Pinpoint the cell where the given text exists, returning its [X, Y] midpoint coordinate. 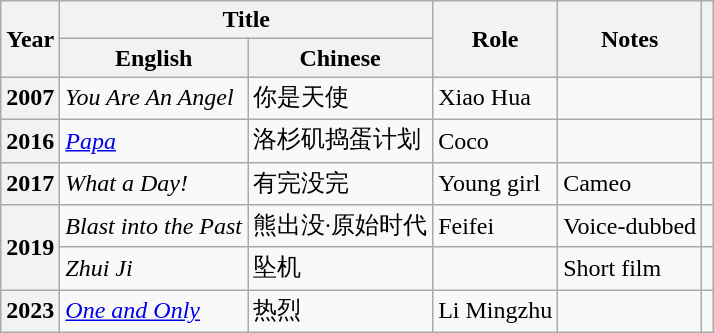
洛杉矶捣蛋计划 [340, 140]
2007 [30, 98]
Li Mingzhu [496, 312]
What a Day! [154, 184]
2017 [30, 184]
2023 [30, 312]
Zhui Ji [154, 268]
坠机 [340, 268]
Feifei [496, 226]
热烈 [340, 312]
English [154, 58]
Title [246, 20]
Notes [630, 39]
你是天使 [340, 98]
Blast into the Past [154, 226]
有完没完 [340, 184]
Role [496, 39]
Chinese [340, 58]
熊出没·原始时代 [340, 226]
Cameo [630, 184]
Year [30, 39]
Short film [630, 268]
Coco [496, 140]
Young girl [496, 184]
Xiao Hua [496, 98]
You Are An Angel [154, 98]
One and Only [154, 312]
Papa [154, 140]
2016 [30, 140]
Voice-dubbed [630, 226]
2019 [30, 248]
